Find where the given text appears and provide that cell's center as (x, y) coordinate. 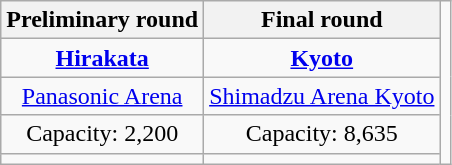
Capacity: 2,200 (102, 134)
Shimadzu Arena Kyoto (322, 96)
Final round (322, 20)
Panasonic Arena (102, 96)
Hirakata (102, 58)
Kyoto (322, 58)
Capacity: 8,635 (322, 134)
Preliminary round (102, 20)
